From the cell containing the given text, extract its center point as [x, y] coordinate. 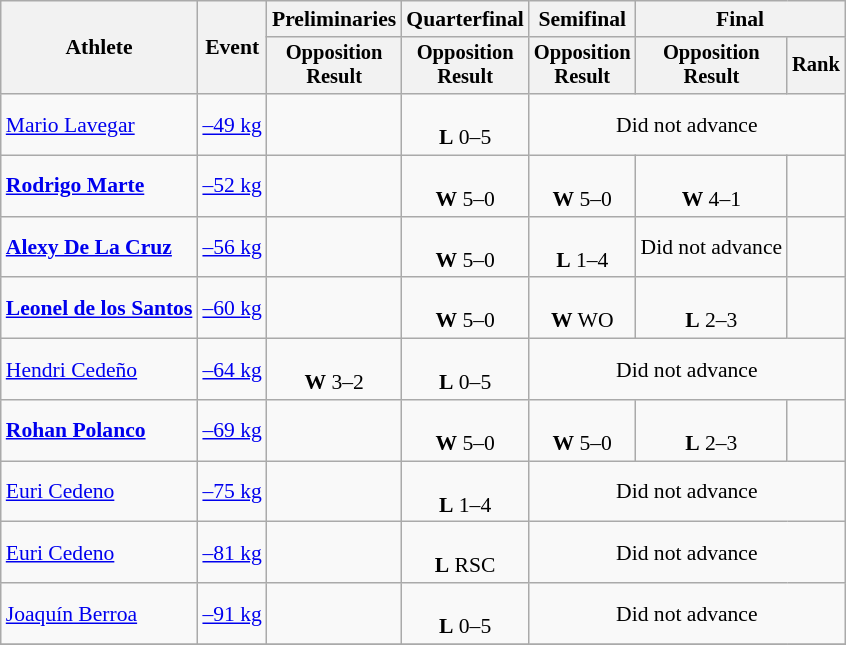
–75 kg [232, 492]
Semifinal [582, 19]
Rohan Polanco [100, 430]
Preliminaries [334, 19]
Joaquín Berroa [100, 614]
–64 kg [232, 370]
Alexy De La Cruz [100, 248]
W WO [582, 308]
Rodrigo Marte [100, 186]
Hendri Cedeño [100, 370]
Athlete [100, 48]
W 4–1 [712, 186]
Mario Lavegar [100, 124]
Leonel de los Santos [100, 308]
–91 kg [232, 614]
–81 kg [232, 552]
Rank [816, 66]
–56 kg [232, 248]
–52 kg [232, 186]
W 3–2 [334, 370]
–60 kg [232, 308]
Quarterfinal [465, 19]
Event [232, 48]
L RSC [465, 552]
–69 kg [232, 430]
–49 kg [232, 124]
Final [740, 19]
